Return (x, y) of the center of cell containing provided text 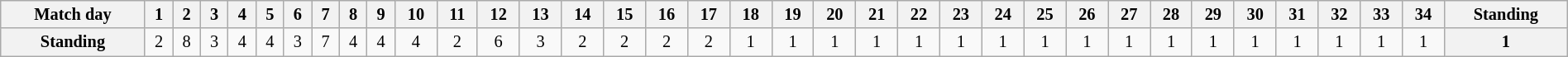
20 (835, 14)
19 (792, 14)
31 (1297, 14)
27 (1130, 14)
Match day (73, 14)
28 (1171, 14)
9 (381, 14)
15 (625, 14)
29 (1212, 14)
11 (457, 14)
32 (1340, 14)
10 (415, 14)
12 (498, 14)
14 (582, 14)
33 (1381, 14)
22 (920, 14)
21 (877, 14)
13 (541, 14)
26 (1087, 14)
34 (1424, 14)
17 (708, 14)
23 (961, 14)
18 (751, 14)
30 (1255, 14)
5 (270, 14)
25 (1045, 14)
16 (667, 14)
24 (1002, 14)
